Extract the (x, y) coordinate from the center of the cell holding the provided text.  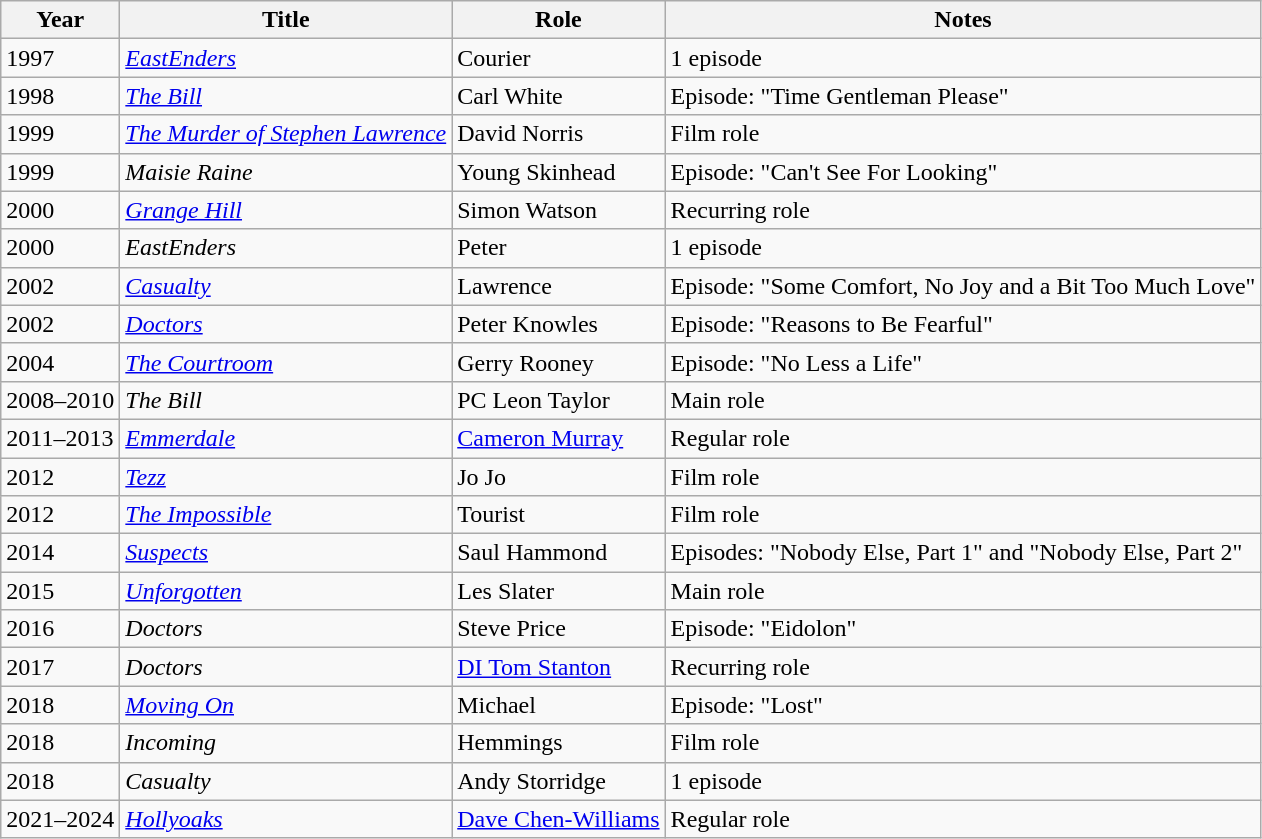
Episode: "Eidolon" (963, 629)
Peter Knowles (558, 324)
Carl White (558, 96)
Emmerdale (286, 438)
2004 (60, 362)
Title (286, 20)
DI Tom Stanton (558, 667)
2015 (60, 591)
Hemmings (558, 743)
The Impossible (286, 515)
Year (60, 20)
Grange Hill (286, 210)
The Murder of Stephen Lawrence (286, 134)
David Norris (558, 134)
Andy Storridge (558, 781)
Dave Chen-Williams (558, 819)
Notes (963, 20)
Maisie Raine (286, 172)
Tourist (558, 515)
Lawrence (558, 286)
Suspects (286, 553)
Role (558, 20)
1997 (60, 58)
Moving On (286, 705)
Peter (558, 248)
Episode: "Some Comfort, No Joy and a Bit Too Much Love" (963, 286)
2021–2024 (60, 819)
Michael (558, 705)
Saul Hammond (558, 553)
Simon Watson (558, 210)
Hollyoaks (286, 819)
Young Skinhead (558, 172)
2017 (60, 667)
2016 (60, 629)
Les Slater (558, 591)
PC Leon Taylor (558, 400)
Episode: "Can't See For Looking" (963, 172)
Tezz (286, 477)
Episode: "Lost" (963, 705)
Unforgotten (286, 591)
Episodes: "Nobody Else, Part 1" and "Nobody Else, Part 2" (963, 553)
Steve Price (558, 629)
Episode: "No Less a Life" (963, 362)
Incoming (286, 743)
The Courtroom (286, 362)
Episode: "Time Gentleman Please" (963, 96)
2008–2010 (60, 400)
1998 (60, 96)
Cameron Murray (558, 438)
Gerry Rooney (558, 362)
Courier (558, 58)
2014 (60, 553)
Jo Jo (558, 477)
2011–2013 (60, 438)
Episode: "Reasons to Be Fearful" (963, 324)
